Provide the (x, y) coordinate of the cell's center where the given text is located.  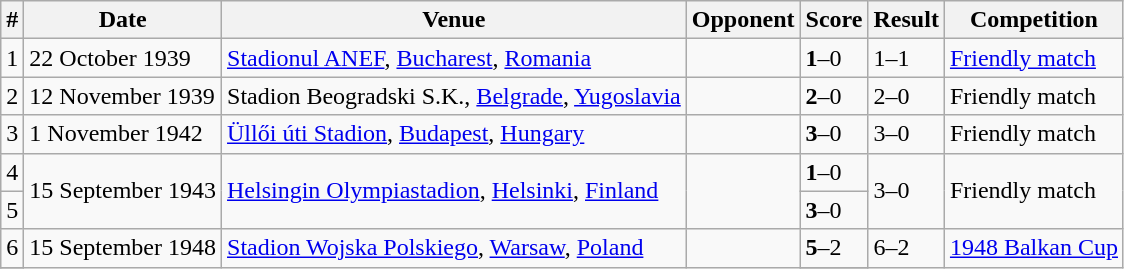
Result (906, 20)
Helsingin Olympiastadion, Helsinki, Finland (454, 191)
5–2 (834, 248)
Üllői úti Stadion, Budapest, Hungary (454, 134)
5 (12, 210)
15 September 1943 (123, 191)
1 (12, 58)
Stadion Wojska Polskiego, Warsaw, Poland (454, 248)
6–2 (906, 248)
2 (12, 96)
Stadionul ANEF, Bucharest, Romania (454, 58)
Score (834, 20)
1 November 1942 (123, 134)
# (12, 20)
22 October 1939 (123, 58)
1–1 (906, 58)
12 November 1939 (123, 96)
Venue (454, 20)
Stadion Beogradski S.K., Belgrade, Yugoslavia (454, 96)
Competition (1034, 20)
15 September 1948 (123, 248)
Opponent (743, 20)
Date (123, 20)
3 (12, 134)
4 (12, 172)
6 (12, 248)
1948 Balkan Cup (1034, 248)
